Detect which cell encompasses the target text, then output its (x, y) center coordinate. 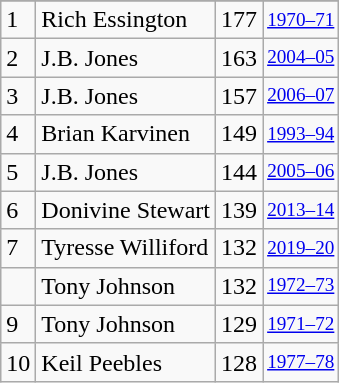
1 (18, 20)
7 (18, 248)
139 (240, 210)
2005–06 (301, 172)
Donivine Stewart (126, 210)
5 (18, 172)
129 (240, 324)
2013–14 (301, 210)
149 (240, 134)
2004–05 (301, 58)
6 (18, 210)
10 (18, 362)
157 (240, 96)
2019–20 (301, 248)
144 (240, 172)
177 (240, 20)
128 (240, 362)
4 (18, 134)
3 (18, 96)
Keil Peebles (126, 362)
Tyresse Williford (126, 248)
1970–71 (301, 20)
Rich Essington (126, 20)
1971–72 (301, 324)
163 (240, 58)
2 (18, 58)
2006–07 (301, 96)
1972–73 (301, 286)
1993–94 (301, 134)
1977–78 (301, 362)
Brian Karvinen (126, 134)
9 (18, 324)
